For the text-containing cell, return its midpoint in (x, y) coordinate format. 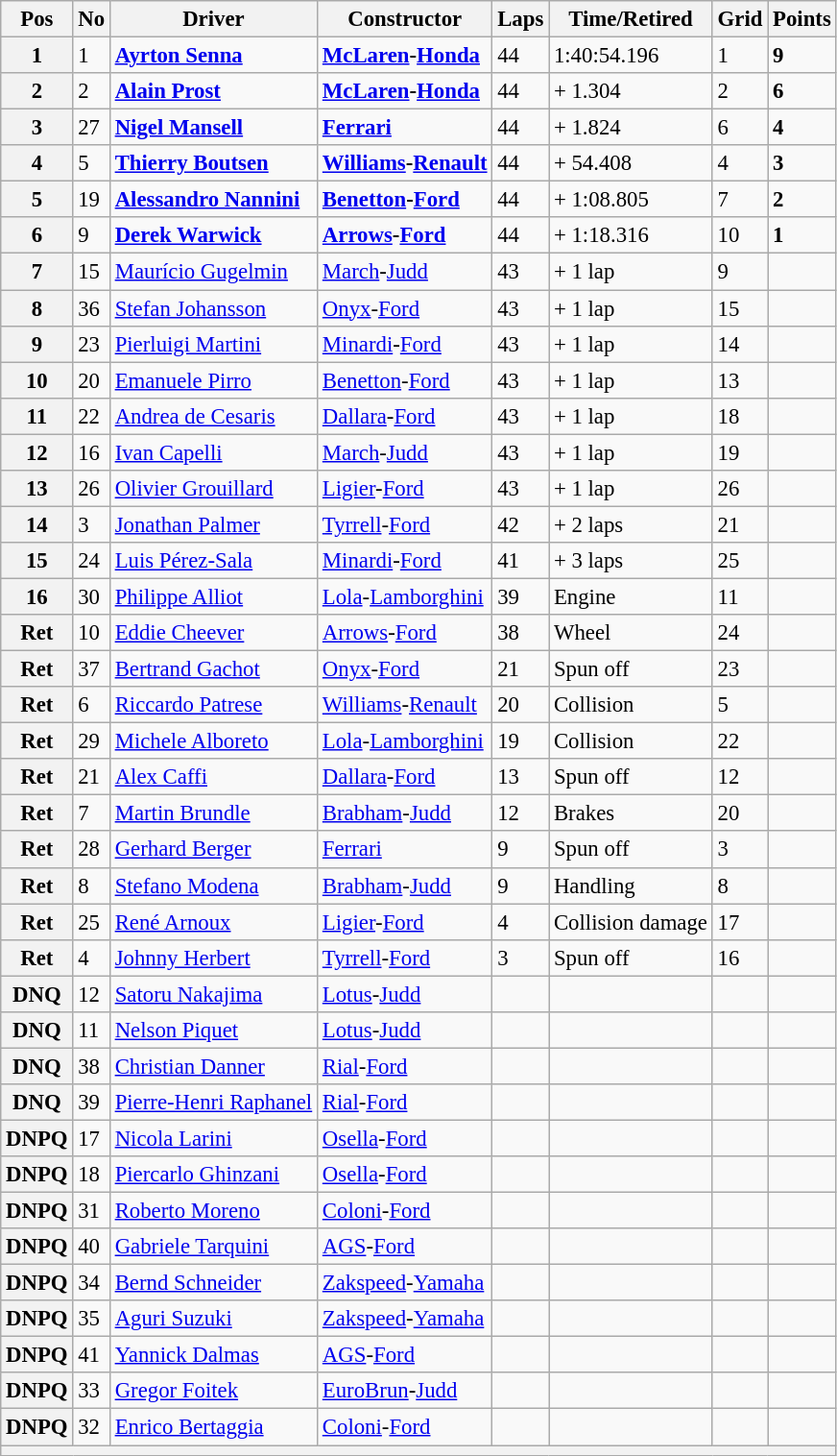
Grid (739, 19)
Points (802, 19)
+ 54.408 (632, 163)
32 (91, 1427)
René Arnoux (213, 922)
+ 1.304 (632, 91)
42 (520, 524)
Pierre-Henri Raphanel (213, 1103)
Pos (36, 19)
Nicola Larini (213, 1138)
31 (91, 1211)
+ 1:18.316 (632, 235)
Andrea de Cesaris (213, 416)
Aguri Suzuki (213, 1319)
Riccardo Patrese (213, 705)
40 (91, 1247)
Derek Warwick (213, 235)
Gregor Foitek (213, 1392)
Pierluigi Martini (213, 344)
Collision damage (632, 922)
Nigel Mansell (213, 128)
Michele Alboreto (213, 741)
Bernd Schneider (213, 1283)
1:40:54.196 (632, 56)
Emanuele Pirro (213, 380)
30 (91, 596)
27 (91, 128)
EuroBrun-Judd (405, 1392)
Alex Caffi (213, 777)
Olivier Grouillard (213, 489)
Alain Prost (213, 91)
+ 1.824 (632, 128)
Piercarlo Ghinzani (213, 1175)
Ayrton Senna (213, 56)
Nelson Piquet (213, 1031)
Laps (520, 19)
Enrico Bertaggia (213, 1427)
Brakes (632, 813)
29 (91, 741)
Thierry Boutsen (213, 163)
Roberto Moreno (213, 1211)
33 (91, 1392)
+ 3 laps (632, 561)
Johnny Herbert (213, 958)
+ 2 laps (632, 524)
Alessandro Nannini (213, 200)
Constructor (405, 19)
34 (91, 1283)
Engine (632, 596)
Eddie Cheever (213, 633)
Time/Retired (632, 19)
35 (91, 1319)
Christian Danner (213, 1066)
Gerhard Berger (213, 850)
36 (91, 308)
Driver (213, 19)
Satoru Nakajima (213, 994)
37 (91, 669)
Stefano Modena (213, 886)
Philippe Alliot (213, 596)
No (91, 19)
Ivan Capelli (213, 452)
Jonathan Palmer (213, 524)
Wheel (632, 633)
Maurício Gugelmin (213, 272)
Handling (632, 886)
Gabriele Tarquini (213, 1247)
Stefan Johansson (213, 308)
Martin Brundle (213, 813)
Yannick Dalmas (213, 1355)
Bertrand Gachot (213, 669)
28 (91, 850)
+ 1:08.805 (632, 200)
Luis Pérez-Sala (213, 561)
